Detect which cell encompasses the target text, then output its (X, Y) center coordinate. 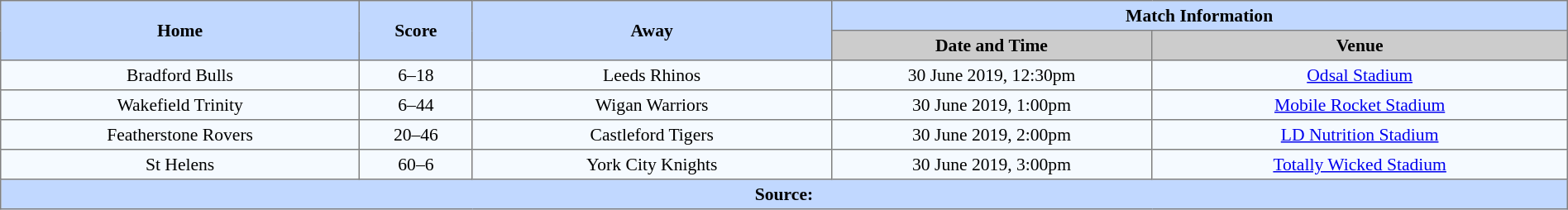
Leeds Rhinos (652, 75)
LD Nutrition Stadium (1360, 135)
Wigan Warriors (652, 105)
6–44 (415, 105)
60–6 (415, 165)
20–46 (415, 135)
Score (415, 31)
Away (652, 31)
30 June 2019, 2:00pm (992, 135)
Totally Wicked Stadium (1360, 165)
30 June 2019, 3:00pm (992, 165)
Mobile Rocket Stadium (1360, 105)
Featherstone Rovers (180, 135)
6–18 (415, 75)
Home (180, 31)
York City Knights (652, 165)
30 June 2019, 12:30pm (992, 75)
30 June 2019, 1:00pm (992, 105)
Match Information (1199, 16)
Date and Time (992, 45)
Bradford Bulls (180, 75)
Castleford Tigers (652, 135)
St Helens (180, 165)
Odsal Stadium (1360, 75)
Source: (784, 194)
Wakefield Trinity (180, 105)
Venue (1360, 45)
